Provide the [X, Y] coordinate of the cell's center where the given text is located.  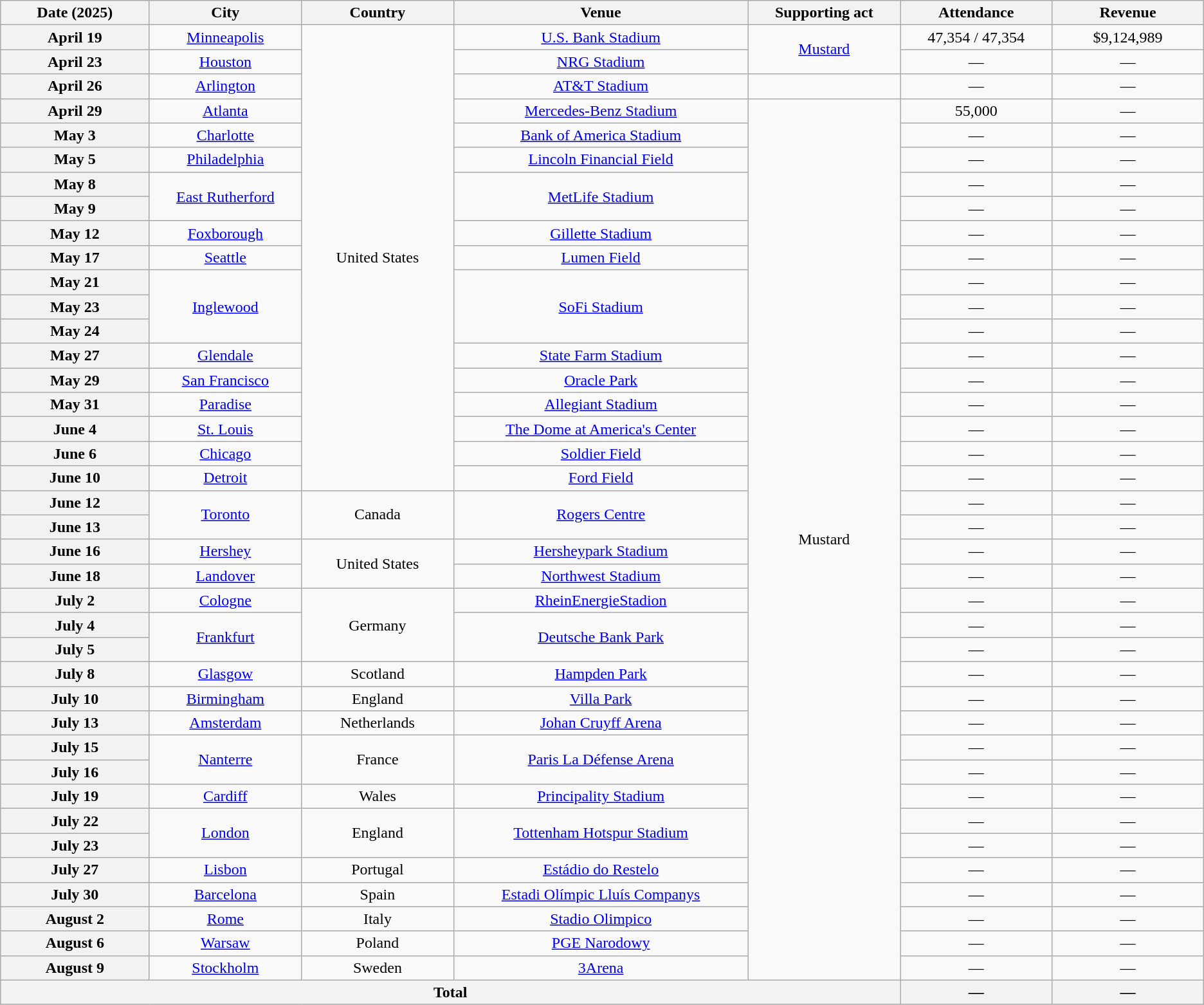
Lumen Field [601, 257]
NRG Stadium [601, 62]
July 5 [75, 649]
Nanterre [225, 760]
May 27 [75, 356]
Foxborough [225, 233]
RheinEnergieStadion [601, 600]
May 24 [75, 331]
Paradise [225, 405]
City [225, 13]
Netherlands [378, 723]
July 2 [75, 600]
Glendale [225, 356]
Glasgow [225, 674]
Poland [378, 943]
May 9 [75, 208]
April 26 [75, 86]
U.S. Bank Stadium [601, 37]
July 19 [75, 797]
Warsaw [225, 943]
55,000 [976, 111]
Italy [378, 919]
Total [450, 992]
Spain [378, 894]
April 19 [75, 37]
Chicago [225, 454]
April 23 [75, 62]
Allegiant Stadium [601, 405]
Atlanta [225, 111]
May 17 [75, 257]
Bank of America Stadium [601, 135]
Toronto [225, 515]
Ford Field [601, 478]
London [225, 833]
Cologne [225, 600]
Country [378, 13]
June 10 [75, 478]
Detroit [225, 478]
Rogers Centre [601, 515]
Philadelphia [225, 160]
Deutsche Bank Park [601, 637]
Lincoln Financial Field [601, 160]
Minneapolis [225, 37]
3Arena [601, 968]
May 5 [75, 160]
July 23 [75, 845]
Birmingham [225, 698]
Rome [225, 919]
PGE Narodowy [601, 943]
St. Louis [225, 429]
East Rutherford [225, 196]
AT&T Stadium [601, 86]
July 16 [75, 772]
May 12 [75, 233]
The Dome at America's Center [601, 429]
SoFi Stadium [601, 306]
47,354 / 47,354 [976, 37]
Charlotte [225, 135]
June 18 [75, 576]
July 13 [75, 723]
Landover [225, 576]
Gillette Stadium [601, 233]
June 16 [75, 551]
Supporting act [824, 13]
Date (2025) [75, 13]
May 8 [75, 184]
August 9 [75, 968]
Stockholm [225, 968]
Houston [225, 62]
Hershey [225, 551]
France [378, 760]
July 10 [75, 698]
Sweden [378, 968]
July 15 [75, 748]
$9,124,989 [1128, 37]
May 23 [75, 307]
August 6 [75, 943]
May 21 [75, 282]
Estádio do Restelo [601, 870]
MetLife Stadium [601, 196]
Tottenham Hotspur Stadium [601, 833]
Inglewood [225, 306]
June 6 [75, 454]
Scotland [378, 674]
Germany [378, 625]
Attendance [976, 13]
May 31 [75, 405]
Stadio Olimpico [601, 919]
Oracle Park [601, 380]
Villa Park [601, 698]
July 8 [75, 674]
Barcelona [225, 894]
Soldier Field [601, 454]
State Farm Stadium [601, 356]
Paris La Défense Arena [601, 760]
Lisbon [225, 870]
San Francisco [225, 380]
August 2 [75, 919]
July 27 [75, 870]
July 4 [75, 625]
Wales [378, 797]
Northwest Stadium [601, 576]
June 12 [75, 502]
Hampden Park [601, 674]
June 13 [75, 527]
July 30 [75, 894]
Canada [378, 515]
June 4 [75, 429]
Estadi Olímpic Lluís Companys [601, 894]
Frankfurt [225, 637]
Amsterdam [225, 723]
Venue [601, 13]
Revenue [1128, 13]
Hersheypark Stadium [601, 551]
Portugal [378, 870]
July 22 [75, 821]
Mercedes-Benz Stadium [601, 111]
Seattle [225, 257]
Johan Cruyff Arena [601, 723]
Arlington [225, 86]
May 3 [75, 135]
May 29 [75, 380]
Cardiff [225, 797]
Principality Stadium [601, 797]
April 29 [75, 111]
